Search for the cell housing the specified text and yield its (X, Y) center coordinate. 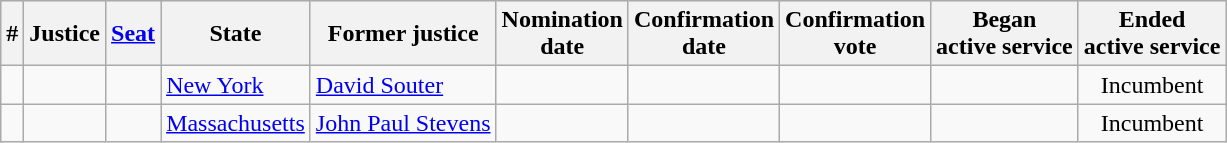
Former justice (403, 34)
John Paul Stevens (403, 123)
Endedactive service (1152, 34)
# (12, 34)
New York (236, 85)
Seat (134, 34)
Justice (65, 34)
David Souter (403, 85)
State (236, 34)
Massachusetts (236, 123)
Beganactive service (1005, 34)
Confirmationdate (704, 34)
Confirmationvote (856, 34)
Nominationdate (562, 34)
